Capture the cell that displays the provided text and extract its (x, y) central coordinate. 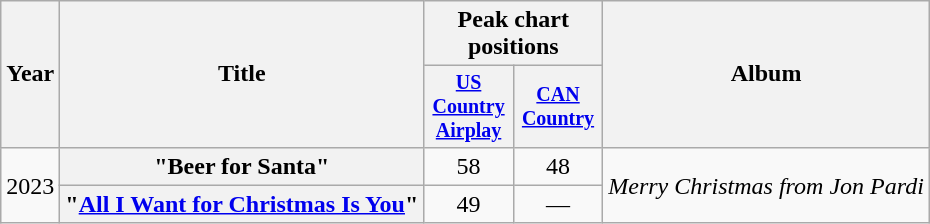
48 (558, 166)
2023 (30, 185)
58 (468, 166)
"All I Want for Christmas Is You" (242, 204)
— (558, 204)
Title (242, 74)
US Country Airplay (468, 106)
Album (766, 74)
"Beer for Santa" (242, 166)
Merry Christmas from Jon Pardi (766, 185)
CAN Country (558, 106)
Peak chart positions (514, 34)
Year (30, 74)
49 (468, 204)
